Capture the cell that displays the provided text and extract its (x, y) central coordinate. 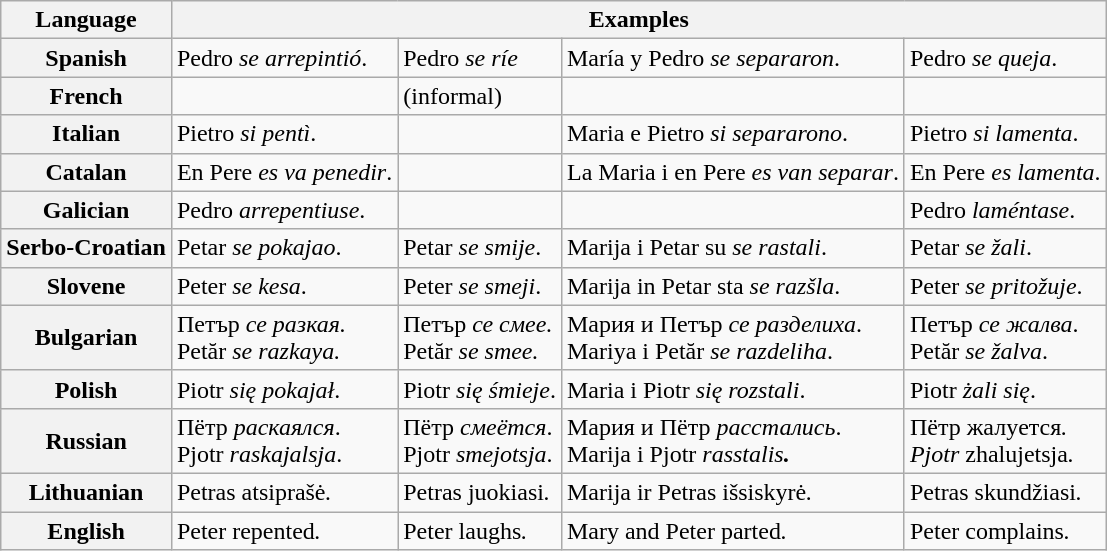
Marija in Petar sta se razšla. (732, 286)
Pedro se arrepintió. (284, 58)
Piotr się śmieje. (480, 389)
Пётр cмеётся.Pjotr smejotsja. (480, 440)
En Pere es va penedir. (284, 172)
Petras juokiasi. (480, 492)
Петър се жалва.Petăr se žalva. (1005, 338)
Pietro si pentì. (284, 134)
Peter se pritožuje. (1005, 286)
English (86, 531)
Galician (86, 210)
Marija i Petar su se rastali. (732, 248)
Catalan (86, 172)
Pedro se queja. (1005, 58)
Peter se kesa. (284, 286)
Peter complains. (1005, 531)
Petar se smije. (480, 248)
Petras skundžiasi. (1005, 492)
Pedro laméntase. (1005, 210)
Pedro arrepentiuse. (284, 210)
María y Pedro se separaron. (732, 58)
Russian (86, 440)
Italian (86, 134)
Petras atsiprašė. (284, 492)
Piotr się pokajał. (284, 389)
Мария и Пётр расстались.Marija i Pjotr rasstalis. (732, 440)
Bulgarian (86, 338)
(informal) (480, 96)
Serbo-Croatian (86, 248)
Петър се разкая.Petăr se razkaya. (284, 338)
Maria i Piotr się rozstali. (732, 389)
Spanish (86, 58)
Peter laughs. (480, 531)
Мария и Петър се разделиха.Mariya i Petăr se razdeliha. (732, 338)
La Maria i en Pere es van separar. (732, 172)
Slovene (86, 286)
Mary and Peter parted. (732, 531)
Petar se pokajao. (284, 248)
Lithuanian (86, 492)
Пётр жалуeтся.Pjotr zhalujetsja. (1005, 440)
Peter se smeji. (480, 286)
Maria e Pietro si separarono. (732, 134)
Pietro si lamenta. (1005, 134)
Peter repented. (284, 531)
Пётр раскаялся.Pjotr raskajalsja. (284, 440)
Петър се смее.Petăr se smee. (480, 338)
Petar se žali. (1005, 248)
En Pere es lamenta. (1005, 172)
Pedro se ríe (480, 58)
Piotr żali się. (1005, 389)
Marija ir Petras išsiskyrė. (732, 492)
Examples (638, 20)
French (86, 96)
Polish (86, 389)
Language (86, 20)
